Search for the cell housing the specified text and yield its (x, y) center coordinate. 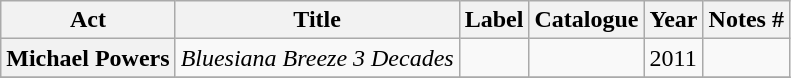
Catalogue (586, 20)
Notes # (746, 20)
Act (88, 20)
Bluesiana Breeze 3 Decades (317, 58)
Michael Powers (88, 58)
Label (494, 20)
Title (317, 20)
2011 (674, 58)
Year (674, 20)
